Search for the cell housing the specified text and yield its (x, y) center coordinate. 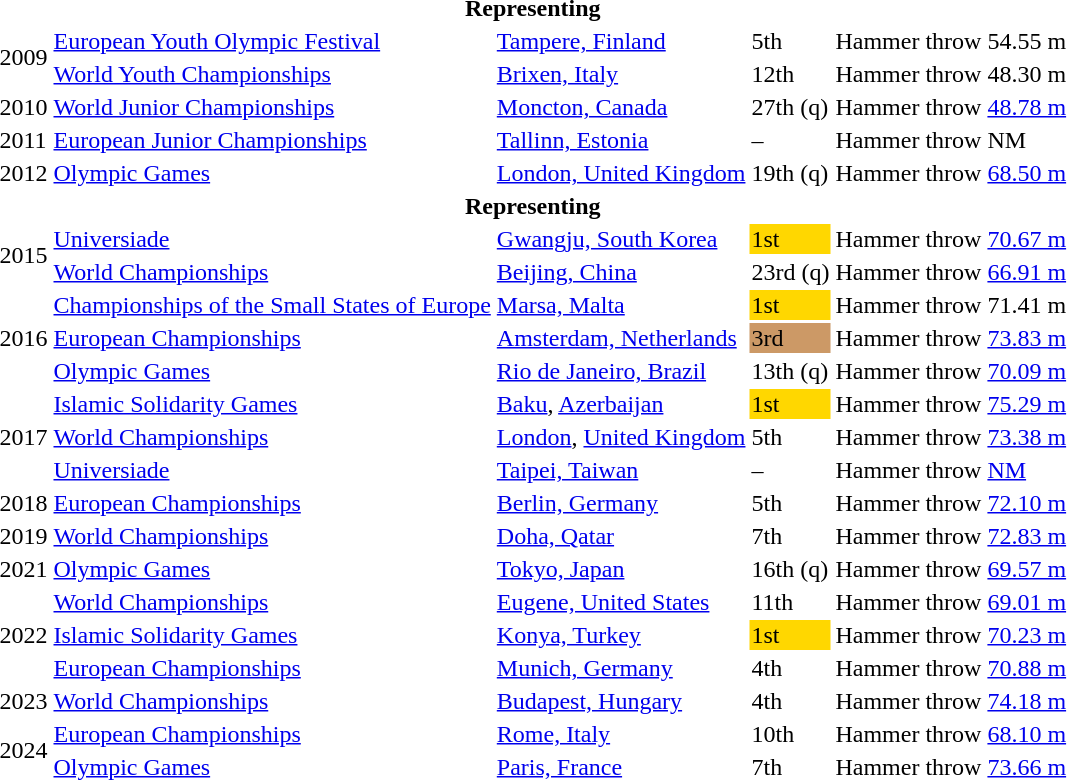
Berlin, Germany (621, 503)
Konya, Turkey (621, 635)
13th (q) (790, 371)
Tallinn, Estonia (621, 140)
Baku, Azerbaijan (621, 404)
27th (q) (790, 107)
10th (790, 734)
Championships of the Small States of Europe (272, 305)
Munich, Germany (621, 668)
Gwangju, South Korea (621, 239)
European Junior Championships (272, 140)
Eugene, United States (621, 602)
Moncton, Canada (621, 107)
11th (790, 602)
3rd (790, 338)
Amsterdam, Netherlands (621, 338)
Beijing, China (621, 272)
19th (q) (790, 173)
16th (q) (790, 569)
23rd (q) (790, 272)
Tokyo, Japan (621, 569)
European Youth Olympic Festival (272, 41)
Rio de Janeiro, Brazil (621, 371)
12th (790, 74)
Budapest, Hungary (621, 701)
Marsa, Malta (621, 305)
7th (790, 536)
Rome, Italy (621, 734)
World Junior Championships (272, 107)
World Youth Championships (272, 74)
Tampere, Finland (621, 41)
Doha, Qatar (621, 536)
Brixen, Italy (621, 74)
Taipei, Taiwan (621, 470)
